For the text-containing cell, return its midpoint in (X, Y) coordinate format. 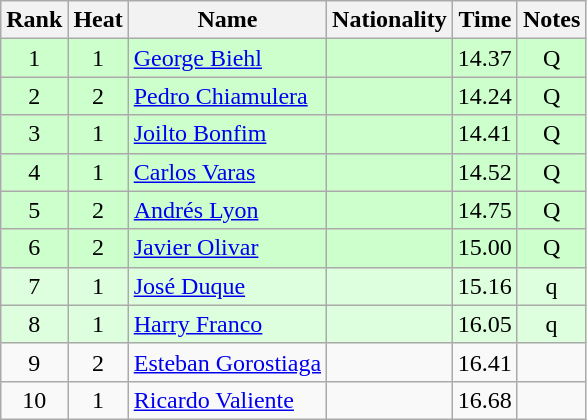
7 (34, 286)
8 (34, 324)
Joilto Bonfim (227, 134)
Carlos Varas (227, 172)
5 (34, 210)
14.75 (484, 210)
Javier Olivar (227, 248)
Heat (98, 20)
3 (34, 134)
15.16 (484, 286)
9 (34, 362)
José Duque (227, 286)
Nationality (390, 20)
Notes (551, 20)
Rank (34, 20)
Name (227, 20)
14.41 (484, 134)
16.05 (484, 324)
10 (34, 400)
Pedro Chiamulera (227, 96)
Ricardo Valiente (227, 400)
16.41 (484, 362)
14.52 (484, 172)
Esteban Gorostiaga (227, 362)
14.37 (484, 58)
15.00 (484, 248)
14.24 (484, 96)
6 (34, 248)
Time (484, 20)
Andrés Lyon (227, 210)
4 (34, 172)
George Biehl (227, 58)
16.68 (484, 400)
Harry Franco (227, 324)
